Find where the given text appears and provide that cell's center as (X, Y) coordinate. 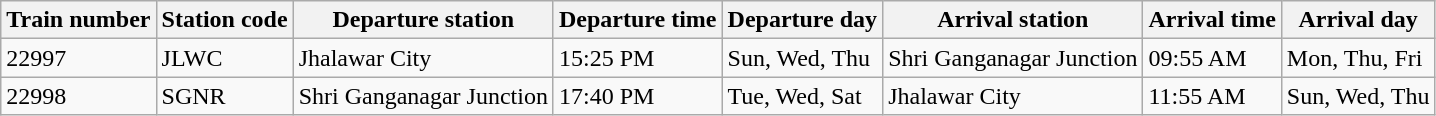
17:40 PM (638, 96)
Departure day (802, 20)
Departure station (423, 20)
22998 (78, 96)
Tue, Wed, Sat (802, 96)
15:25 PM (638, 58)
Arrival time (1212, 20)
Arrival day (1358, 20)
11:55 AM (1212, 96)
Arrival station (1013, 20)
Train number (78, 20)
Mon, Thu, Fri (1358, 58)
Station code (224, 20)
22997 (78, 58)
Departure time (638, 20)
09:55 AM (1212, 58)
JLWC (224, 58)
SGNR (224, 96)
